Extract the (X, Y) coordinate from the center of the cell holding the provided text.  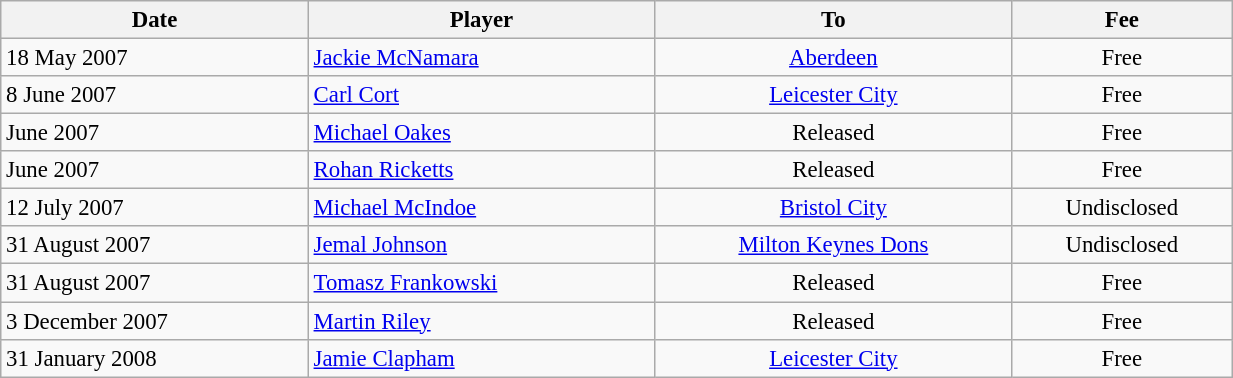
Jamie Clapham (481, 358)
Aberdeen (834, 58)
Rohan Ricketts (481, 170)
Milton Keynes Dons (834, 245)
8 June 2007 (155, 95)
Martin Riley (481, 321)
31 January 2008 (155, 358)
3 December 2007 (155, 321)
Michael McIndoe (481, 208)
18 May 2007 (155, 58)
Carl Cort (481, 95)
Jemal Johnson (481, 245)
Player (481, 20)
Fee (1122, 20)
12 July 2007 (155, 208)
To (834, 20)
Date (155, 20)
Jackie McNamara (481, 58)
Michael Oakes (481, 133)
Tomasz Frankowski (481, 283)
Bristol City (834, 208)
